Pinpoint the cell where the given text exists, returning its (x, y) midpoint coordinate. 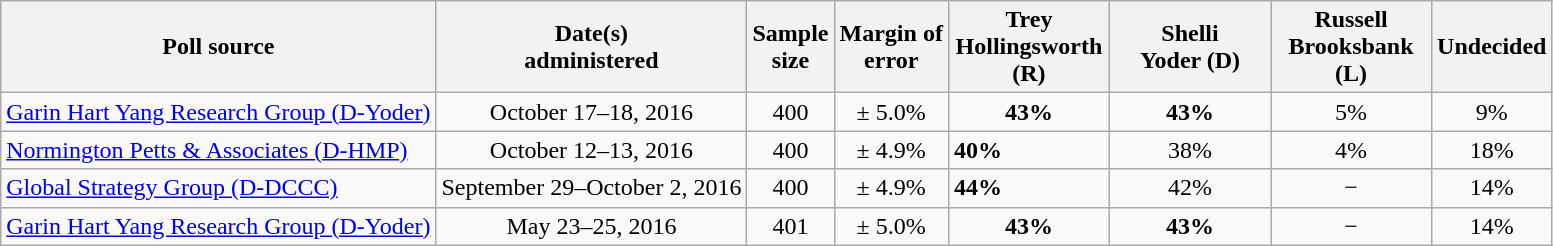
42% (1190, 188)
Global Strategy Group (D-DCCC) (218, 188)
RussellBrooksbank (L) (1352, 47)
38% (1190, 150)
Normington Petts & Associates (D-HMP) (218, 150)
40% (1028, 150)
Poll source (218, 47)
4% (1352, 150)
18% (1492, 150)
ShelliYoder (D) (1190, 47)
October 12–13, 2016 (592, 150)
5% (1352, 112)
401 (790, 226)
October 17–18, 2016 (592, 112)
Samplesize (790, 47)
9% (1492, 112)
Margin oferror (891, 47)
44% (1028, 188)
September 29–October 2, 2016 (592, 188)
TreyHollingsworth (R) (1028, 47)
Undecided (1492, 47)
May 23–25, 2016 (592, 226)
Date(s)administered (592, 47)
